Output the [X, Y] coordinate of the center of the cell containing the given text.  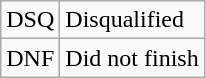
DNF [30, 58]
Disqualified [132, 20]
DSQ [30, 20]
Did not finish [132, 58]
